Determine the (X, Y) coordinate at the center of the cell enclosing the given text.  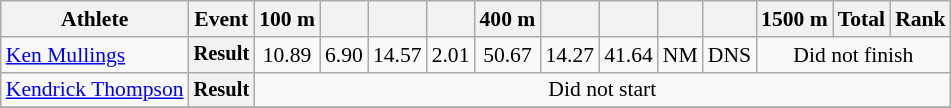
Kendrick Thompson (95, 90)
Total (862, 19)
2.01 (451, 55)
1500 m (794, 19)
DNS (730, 55)
NM (680, 55)
14.57 (398, 55)
Did not finish (854, 55)
14.27 (570, 55)
6.90 (344, 55)
Event (222, 19)
Rank (920, 19)
50.67 (507, 55)
41.64 (628, 55)
Ken Mullings (95, 55)
Athlete (95, 19)
10.89 (287, 55)
400 m (507, 19)
100 m (287, 19)
Did not start (602, 90)
